Search for the cell housing the specified text and yield its [X, Y] center coordinate. 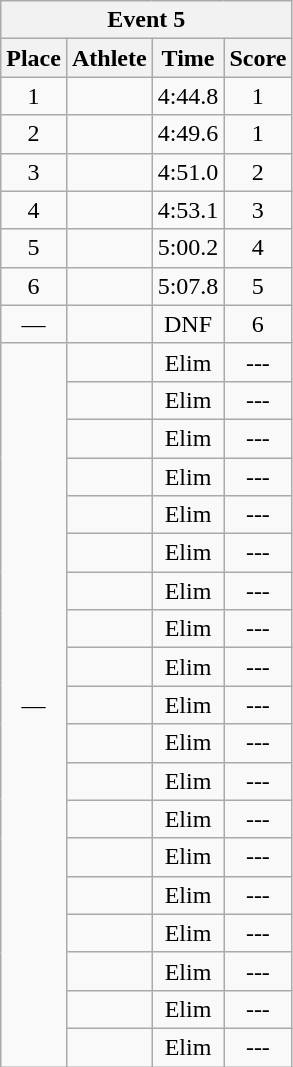
Event 5 [146, 20]
Time [188, 58]
Athlete [109, 58]
DNF [188, 324]
5:00.2 [188, 248]
Place [34, 58]
5:07.8 [188, 286]
4:49.6 [188, 134]
4:44.8 [188, 96]
Score [258, 58]
4:51.0 [188, 172]
4:53.1 [188, 210]
